Provide the [x, y] coordinate of the cell's center where the given text is located.  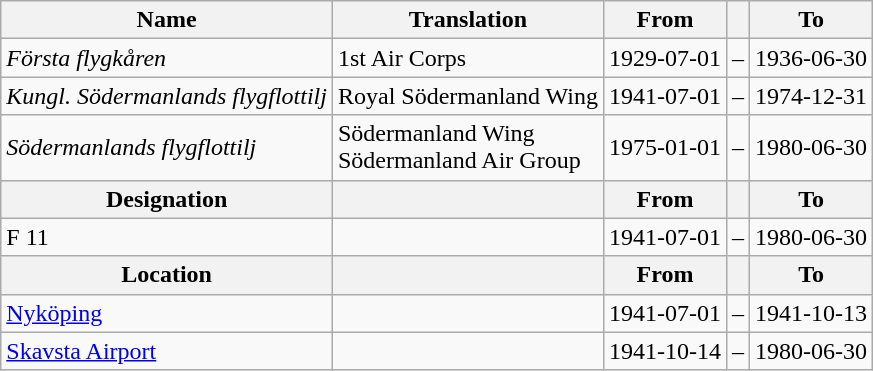
Första flygkåren [167, 58]
Nyköping [167, 313]
1941-10-14 [664, 351]
Translation [468, 20]
F 11 [167, 237]
1st Air Corps [468, 58]
1929-07-01 [664, 58]
Name [167, 20]
Södermanlands flygflottilj [167, 148]
Skavsta Airport [167, 351]
Designation [167, 199]
Södermanland WingSödermanland Air Group [468, 148]
Kungl. Södermanlands flygflottilj [167, 96]
1936-06-30 [812, 58]
1975-01-01 [664, 148]
Location [167, 275]
1974-12-31 [812, 96]
1941-10-13 [812, 313]
Royal Södermanland Wing [468, 96]
